Find where the given text appears and provide that cell's center as [X, Y] coordinate. 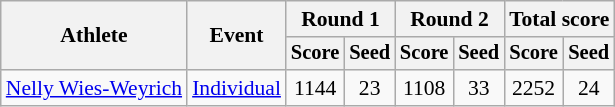
Athlete [94, 36]
Total score [559, 19]
1108 [424, 88]
24 [588, 88]
Nelly Wies-Weyrich [94, 88]
Event [236, 36]
Individual [236, 88]
33 [478, 88]
1144 [315, 88]
Round 1 [340, 19]
Round 2 [450, 19]
2252 [534, 88]
23 [370, 88]
